Extract the [x, y] coordinate from the center of the cell holding the provided text.  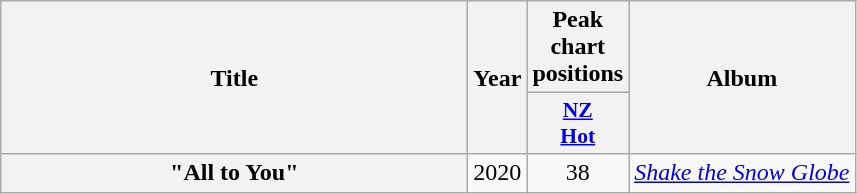
Year [498, 78]
38 [578, 173]
"All to You" [234, 173]
Album [742, 78]
Shake the Snow Globe [742, 173]
Title [234, 78]
Peak chart positions [578, 47]
NZHot [578, 124]
2020 [498, 173]
